Determine the (X, Y) coordinate at the center of the cell enclosing the given text.  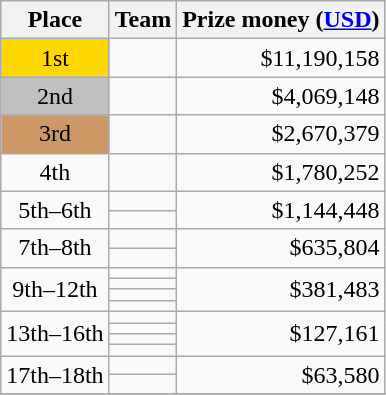
$1,780,252 (281, 172)
Prize money (USD) (281, 20)
$127,161 (281, 333)
4th (55, 172)
3rd (55, 134)
9th–12th (55, 289)
$635,804 (281, 248)
2nd (55, 96)
1st (55, 58)
$4,069,148 (281, 96)
$1,144,448 (281, 210)
7th–8th (55, 248)
5th–6th (55, 210)
$11,190,158 (281, 58)
Team (143, 20)
17th–18th (55, 375)
$63,580 (281, 375)
Place (55, 20)
13th–16th (55, 333)
$2,670,379 (281, 134)
$381,483 (281, 289)
